Output the (x, y) coordinate of the center of the cell containing the given text.  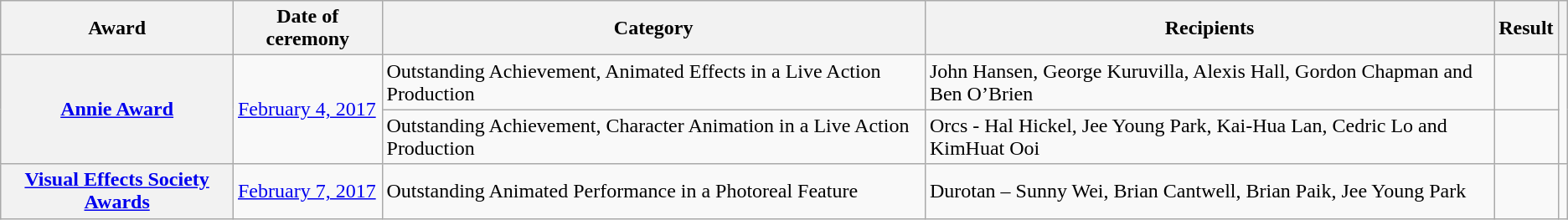
Outstanding Achievement, Animated Effects in a Live Action Production (653, 82)
Visual Effects Society Awards (117, 191)
February 7, 2017 (307, 191)
Annie Award (117, 110)
Result (1526, 28)
Outstanding Animated Performance in a Photoreal Feature (653, 191)
Durotan – Sunny Wei, Brian Cantwell, Brian Paik, Jee Young Park (1210, 191)
Award (117, 28)
February 4, 2017 (307, 110)
Orcs - Hal Hickel, Jee Young Park, Kai-Hua Lan, Cedric Lo and KimHuat Ooi (1210, 137)
Category (653, 28)
John Hansen, George Kuruvilla, Alexis Hall, Gordon Chapman and Ben O’Brien (1210, 82)
Date of ceremony (307, 28)
Recipients (1210, 28)
Outstanding Achievement, Character Animation in a Live Action Production (653, 137)
